Return (x, y) of the center of cell containing provided text 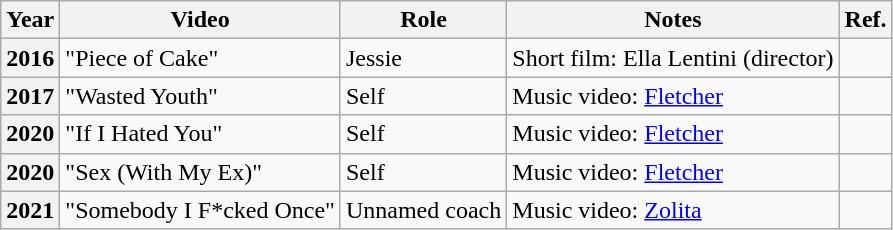
"Somebody I F*cked Once" (200, 210)
Short film: Ella Lentini (director) (673, 58)
Music video: Zolita (673, 210)
2016 (30, 58)
"Sex (With My Ex)" (200, 172)
"Wasted Youth" (200, 96)
Year (30, 20)
Role (423, 20)
"If I Hated You" (200, 134)
2021 (30, 210)
Jessie (423, 58)
Ref. (866, 20)
Video (200, 20)
"Piece of Cake" (200, 58)
Unnamed coach (423, 210)
2017 (30, 96)
Notes (673, 20)
